Identify which cell holds the provided text, then report its [x, y] central coordinate. 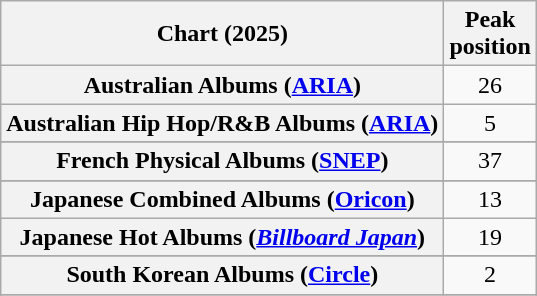
Japanese Combined Albums (Oricon) [222, 199]
South Korean Albums (Circle) [222, 275]
Australian Hip Hop/R&B Albums (ARIA) [222, 123]
2 [490, 275]
Australian Albums (ARIA) [222, 85]
Peakposition [490, 34]
Japanese Hot Albums (Billboard Japan) [222, 237]
26 [490, 85]
19 [490, 237]
5 [490, 123]
Chart (2025) [222, 34]
13 [490, 199]
37 [490, 161]
French Physical Albums (SNEP) [222, 161]
